Return the (x, y) coordinate for the center point of the cell that contains the specified text.  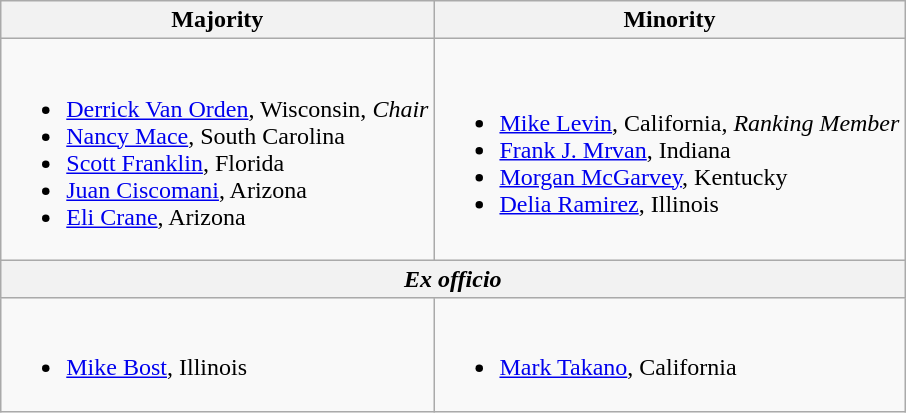
Majority (218, 20)
Derrick Van Orden, Wisconsin, ChairNancy Mace, South CarolinaScott Franklin, FloridaJuan Ciscomani, ArizonaEli Crane, Arizona (218, 150)
Minority (670, 20)
Mike Bost, Illinois (218, 354)
Ex officio (453, 279)
Mark Takano, California (670, 354)
Mike Levin, California, Ranking MemberFrank J. Mrvan, IndianaMorgan McGarvey, KentuckyDelia Ramirez, Illinois (670, 150)
